Pinpoint the cell where the given text exists, returning its (X, Y) midpoint coordinate. 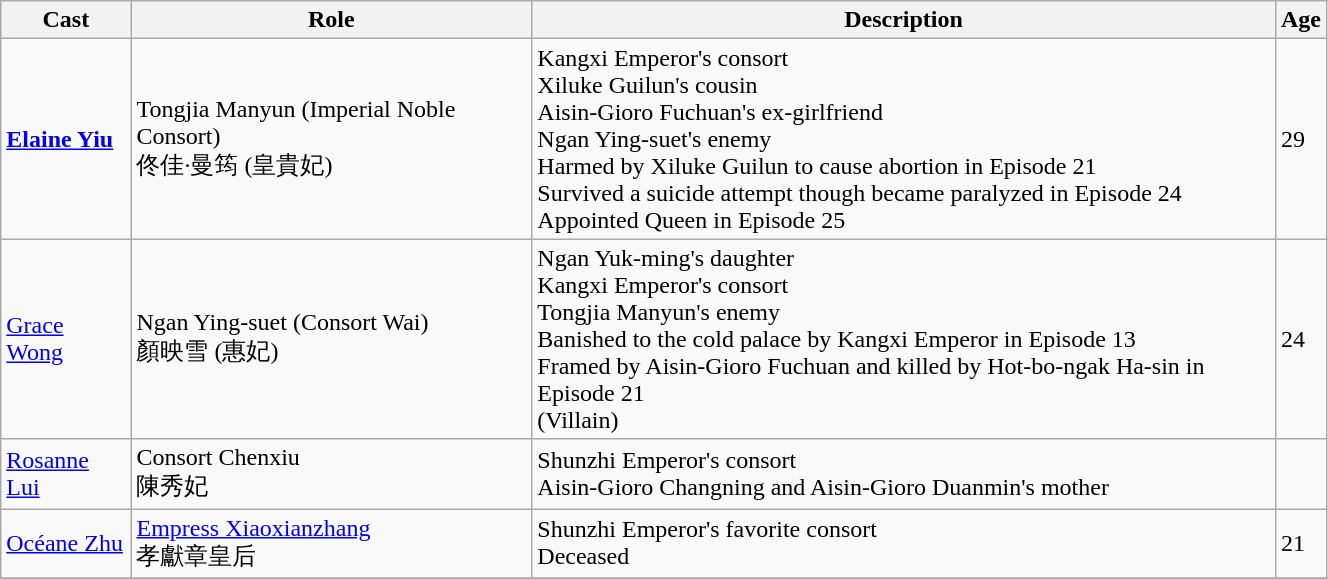
Océane Zhu (66, 543)
Rosanne Lui (66, 474)
Shunzhi Emperor's favorite consortDeceased (904, 543)
Age (1300, 20)
Role (332, 20)
Ngan Ying-suet (Consort Wai)顏映雪 (惠妃) (332, 339)
Grace Wong (66, 339)
Shunzhi Emperor's consortAisin-Gioro Changning and Aisin-Gioro Duanmin's mother (904, 474)
Description (904, 20)
21 (1300, 543)
Elaine Yiu (66, 139)
29 (1300, 139)
24 (1300, 339)
Cast (66, 20)
Consort Chenxiu陳秀妃 (332, 474)
Empress Xiaoxianzhang孝獻章皇后 (332, 543)
Tongjia Manyun (Imperial Noble Consort)佟佳·曼筠 (皇貴妃) (332, 139)
